Extract the [x, y] coordinate from the center of the cell holding the provided text.  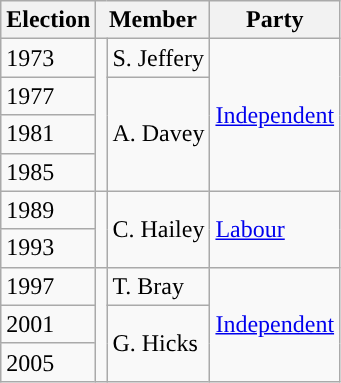
A. Davey [158, 134]
Labour [275, 229]
S. Jeffery [158, 58]
2005 [48, 362]
1985 [48, 172]
1993 [48, 248]
Election [48, 20]
1989 [48, 210]
1973 [48, 58]
C. Hailey [158, 229]
1977 [48, 96]
Party [275, 20]
Member [153, 20]
2001 [48, 324]
1997 [48, 286]
G. Hicks [158, 343]
1981 [48, 134]
T. Bray [158, 286]
